Identify which cell holds the provided text, then report its [X, Y] central coordinate. 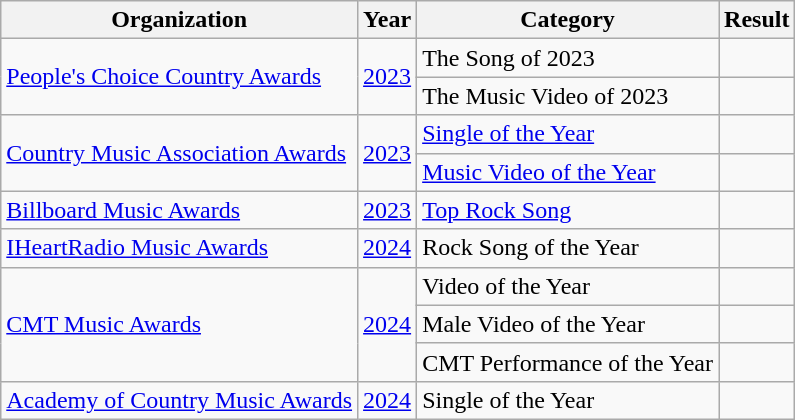
Video of the Year [568, 286]
Category [568, 20]
Music Video of the Year [568, 172]
The Music Video of 2023 [568, 96]
Top Rock Song [568, 210]
Country Music Association Awards [180, 153]
Male Video of the Year [568, 324]
Organization [180, 20]
Year [388, 20]
IHeartRadio Music Awards [180, 248]
Result [757, 20]
The Song of 2023 [568, 58]
Billboard Music Awards [180, 210]
CMT Performance of the Year [568, 362]
CMT Music Awards [180, 324]
People's Choice Country Awards [180, 77]
Rock Song of the Year [568, 248]
Academy of Country Music Awards [180, 400]
